Output the (x, y) coordinate of the center of the cell containing the given text.  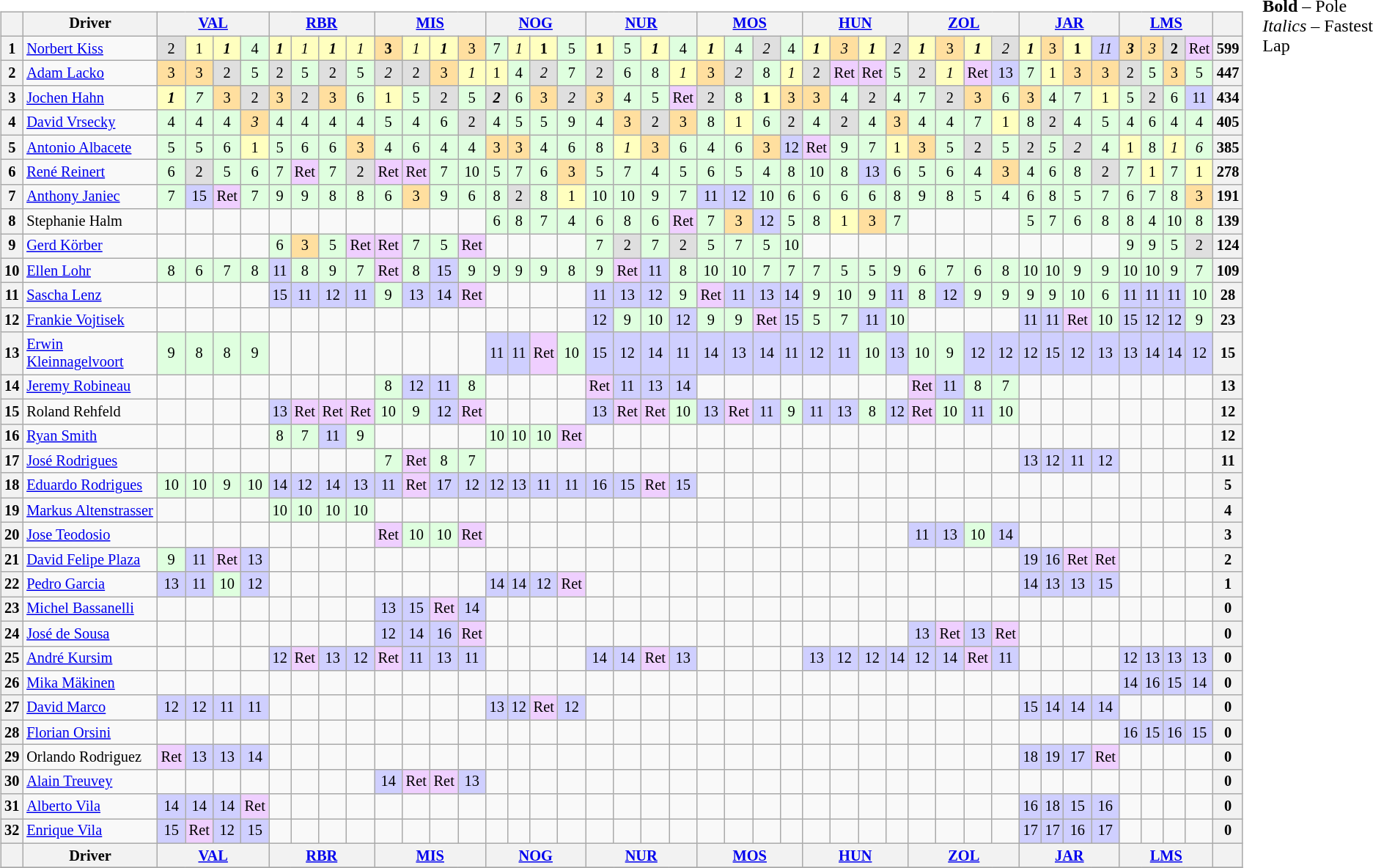
Alberto Vila (89, 806)
32 (12, 831)
191 (1228, 196)
Markus Altenstrasser (89, 510)
124 (1228, 246)
109 (1228, 271)
Jeremy Robineau (89, 387)
Roland Rehfeld (89, 411)
447 (1228, 73)
Enrique Vila (89, 831)
Jochen Hahn (89, 98)
David Vrsecky (89, 122)
22 (12, 584)
20 (12, 535)
Antonio Albacete (89, 147)
25 (12, 658)
27 (12, 707)
David Marco (89, 707)
Pedro Garcia (89, 584)
David Felipe Plaza (89, 559)
José de Sousa (89, 633)
José Rodrigues (89, 461)
Anthony Janiec (89, 196)
Orlando Rodriguez (89, 757)
434 (1228, 98)
Norbert Kiss (89, 48)
Alain Treuvey (89, 781)
Eduardo Rodrigues (89, 485)
29 (12, 757)
Adam Lacko (89, 73)
Jose Teodosio (89, 535)
André Kursim (89, 658)
Erwin Kleinnagelvoort (89, 353)
Florian Orsini (89, 732)
21 (12, 559)
Frankie Vojtisek (89, 320)
385 (1228, 147)
405 (1228, 122)
139 (1228, 221)
René Reinert (89, 172)
599 (1228, 48)
26 (12, 683)
Gerd Körber (89, 246)
31 (12, 806)
Ellen Lohr (89, 271)
Mika Mäkinen (89, 683)
Stephanie Halm (89, 221)
30 (12, 781)
24 (12, 633)
Sascha Lenz (89, 295)
Michel Bassanelli (89, 609)
Ryan Smith (89, 436)
278 (1228, 172)
